Locate the cell with the specified text and output its (X, Y) center coordinate. 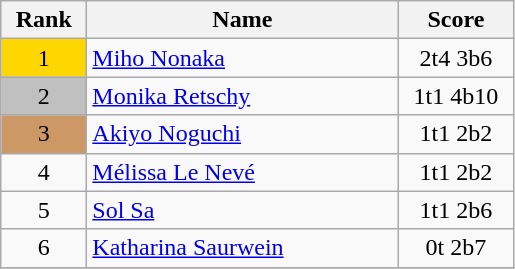
1 (44, 58)
Rank (44, 20)
6 (44, 248)
5 (44, 210)
4 (44, 172)
Akiyo Noguchi (242, 134)
1t1 4b10 (456, 96)
Katharina Saurwein (242, 248)
Name (242, 20)
1t1 2b6 (456, 210)
2t4 3b6 (456, 58)
Miho Nonaka (242, 58)
0t 2b7 (456, 248)
Score (456, 20)
Monika Retschy (242, 96)
2 (44, 96)
3 (44, 134)
Mélissa Le Nevé (242, 172)
Sol Sa (242, 210)
